Extract the (X, Y) coordinate from the center of the cell holding the provided text.  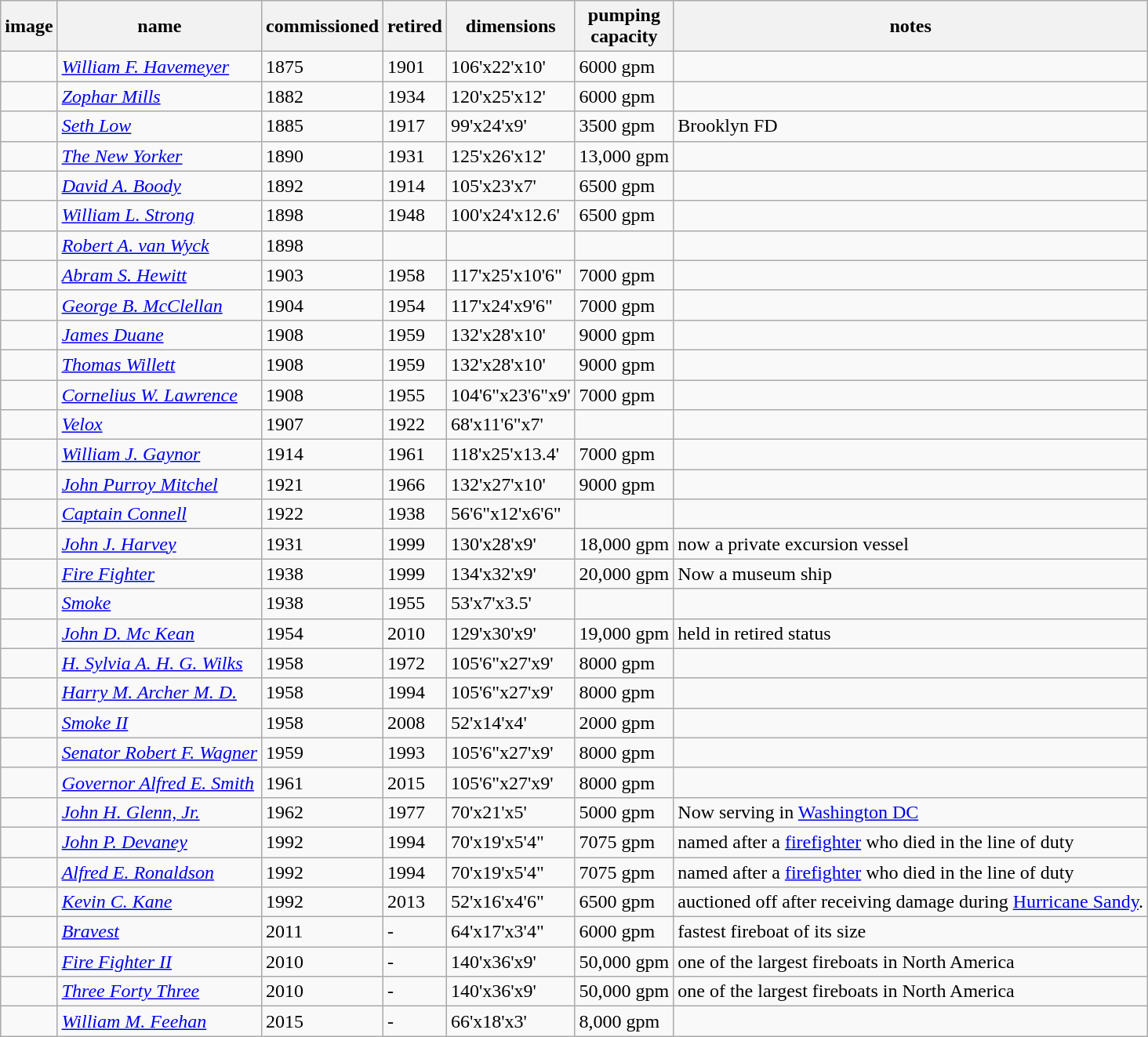
2000 gpm (624, 723)
Seth Low (159, 126)
now a private excursion vessel (911, 544)
120'x25'x12' (510, 96)
Kevin C. Kane (159, 902)
Robert A. van Wyck (159, 245)
Velox (159, 425)
1977 (416, 812)
fastest fireboat of its size (911, 932)
Abram S. Hewitt (159, 275)
3500 gpm (624, 126)
1890 (323, 156)
1907 (323, 425)
held in retired status (911, 633)
20,000 gpm (624, 574)
53'x7'x3.5' (510, 604)
John D. Mc Kean (159, 633)
Now serving in Washington DC (911, 812)
James Duane (159, 335)
David A. Boody (159, 186)
1875 (323, 67)
5000 gpm (624, 812)
1948 (416, 216)
1904 (323, 305)
68'x11'6"x7' (510, 425)
retired (416, 27)
Brooklyn FD (911, 126)
Bravest (159, 932)
125'x26'x12' (510, 156)
13,000 gpm (624, 156)
pumpingcapacity (624, 27)
John H. Glenn, Jr. (159, 812)
Cornelius W. Lawrence (159, 394)
2008 (416, 723)
19,000 gpm (624, 633)
1993 (416, 752)
1934 (416, 96)
Now a museum ship (911, 574)
auctioned off after receiving damage during Hurricane Sandy. (911, 902)
66'x18'x3' (510, 1021)
name (159, 27)
H. Sylvia A. H. G. Wilks (159, 663)
John P. Devaney (159, 842)
Harry M. Archer M. D. (159, 693)
129'x30'x9' (510, 633)
John J. Harvey (159, 544)
William F. Havemeyer (159, 67)
1885 (323, 126)
52'x14'x4' (510, 723)
Fire Fighter (159, 574)
104'6"x23'6"x9' (510, 394)
1882 (323, 96)
8,000 gpm (624, 1021)
Alfred E. Ronaldson (159, 872)
1917 (416, 126)
132'x27'x10' (510, 484)
1892 (323, 186)
image (29, 27)
1962 (323, 812)
106'x22'x10' (510, 67)
Smoke II (159, 723)
John Purroy Mitchel (159, 484)
Thomas Willett (159, 364)
1966 (416, 484)
notes (911, 27)
Captain Connell (159, 514)
1921 (323, 484)
105'x23'x7' (510, 186)
Fire Fighter II (159, 962)
Smoke (159, 604)
William M. Feehan (159, 1021)
18,000 gpm (624, 544)
99'x24'x9' (510, 126)
dimensions (510, 27)
William J. Gaynor (159, 455)
56'6"x12'x6'6" (510, 514)
1903 (323, 275)
George B. McClellan (159, 305)
William L. Strong (159, 216)
70'x21'x5' (510, 812)
Three Forty Three (159, 992)
The New Yorker (159, 156)
1901 (416, 67)
commissioned (323, 27)
117'x24'x9'6" (510, 305)
52'x16'x4'6" (510, 902)
2013 (416, 902)
2011 (323, 932)
Senator Robert F. Wagner (159, 752)
Zophar Mills (159, 96)
1972 (416, 663)
134'x32'x9' (510, 574)
130'x28'x9' (510, 544)
117'x25'x10'6" (510, 275)
Governor Alfred E. Smith (159, 782)
118'x25'x13.4' (510, 455)
64'x17'x3'4" (510, 932)
100'x24'x12.6' (510, 216)
